Output the [X, Y] coordinate of the center of the cell containing the given text.  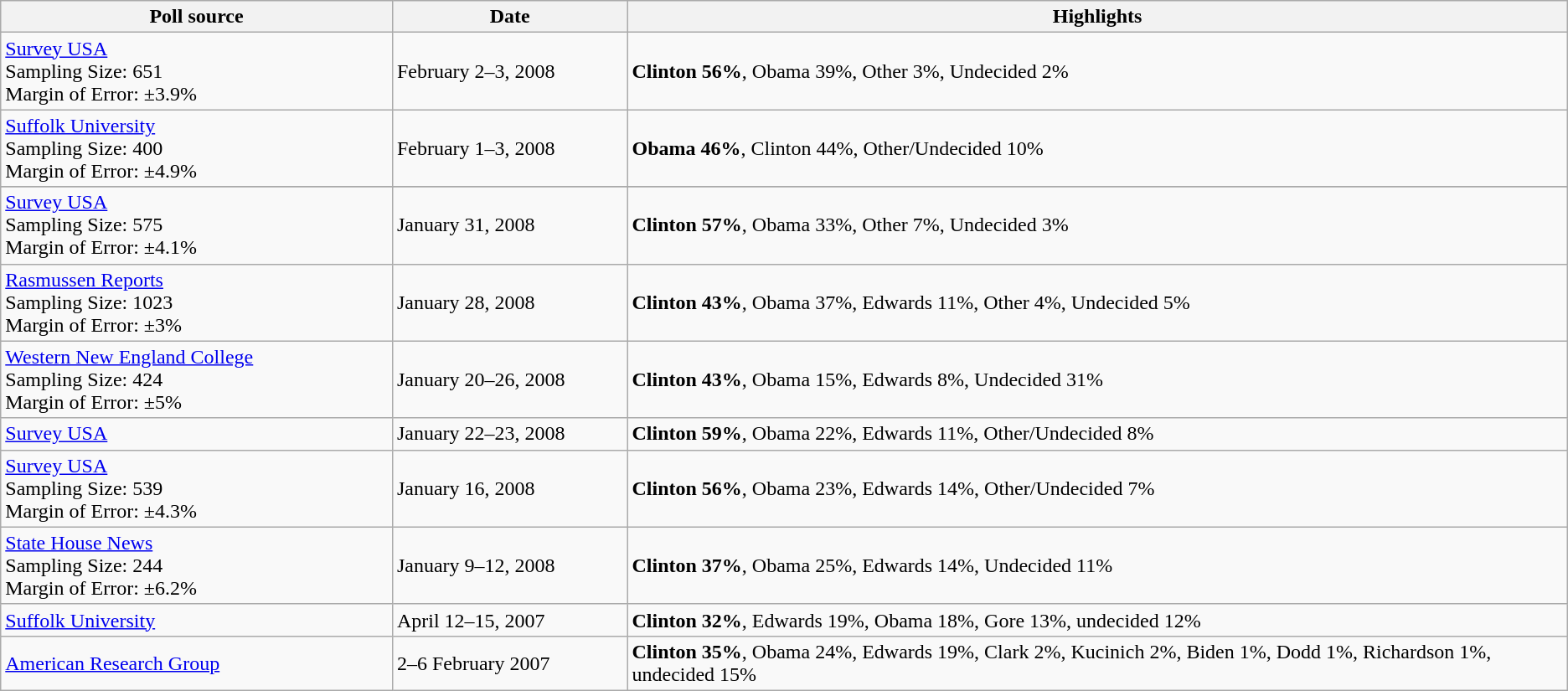
Clinton 57%, Obama 33%, Other 7%, Undecided 3% [1097, 225]
January 20–26, 2008 [509, 379]
Clinton 43%, Obama 37%, Edwards 11%, Other 4%, Undecided 5% [1097, 302]
April 12–15, 2007 [509, 620]
Clinton 37%, Obama 25%, Edwards 14%, Undecided 11% [1097, 565]
Suffolk UniversitySampling Size: 400 Margin of Error: ±4.9% [197, 148]
February 2–3, 2008 [509, 71]
Clinton 32%, Edwards 19%, Obama 18%, Gore 13%, undecided 12% [1097, 620]
2–6 February 2007 [509, 663]
Survey USASampling Size: 651 Margin of Error: ±3.9% [197, 71]
January 22–23, 2008 [509, 434]
January 9–12, 2008 [509, 565]
Clinton 35%, Obama 24%, Edwards 19%, Clark 2%, Kucinich 2%, Biden 1%, Dodd 1%, Richardson 1%, undecided 15% [1097, 663]
Clinton 43%, Obama 15%, Edwards 8%, Undecided 31% [1097, 379]
Western New England CollegeSampling Size: 424 Margin of Error: ±5% [197, 379]
Clinton 59%, Obama 22%, Edwards 11%, Other/Undecided 8% [1097, 434]
Survey USASampling Size: 575 Margin of Error: ±4.1% [197, 225]
Survey USASampling Size: 539 Margin of Error: ±4.3% [197, 488]
Clinton 56%, Obama 39%, Other 3%, Undecided 2% [1097, 71]
State House NewsSampling Size: 244 Margin of Error: ±6.2% [197, 565]
Rasmussen ReportsSampling Size: 1023 Margin of Error: ±3% [197, 302]
Poll source [197, 17]
American Research Group [197, 663]
Survey USA [197, 434]
January 31, 2008 [509, 225]
Clinton 56%, Obama 23%, Edwards 14%, Other/Undecided 7% [1097, 488]
January 28, 2008 [509, 302]
Obama 46%, Clinton 44%, Other/Undecided 10% [1097, 148]
Highlights [1097, 17]
Suffolk University [197, 620]
Date [509, 17]
February 1–3, 2008 [509, 148]
January 16, 2008 [509, 488]
